Locate the cell with the specified text and output its (X, Y) center coordinate. 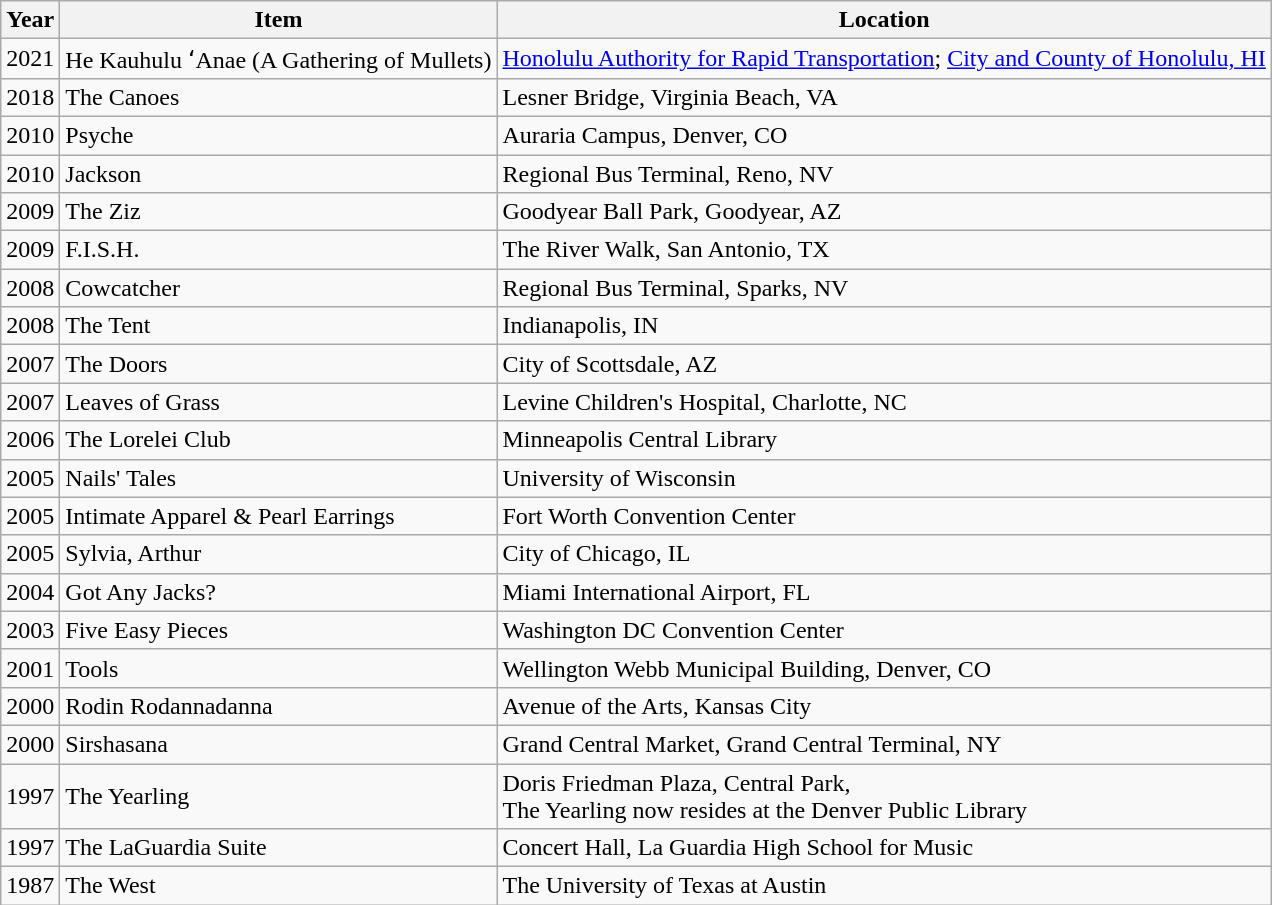
Doris Friedman Plaza, Central Park,The Yearling now resides at the Denver Public Library (884, 796)
2001 (30, 668)
The University of Texas at Austin (884, 886)
The Ziz (278, 212)
F.I.S.H. (278, 250)
The Yearling (278, 796)
Psyche (278, 135)
Regional Bus Terminal, Reno, NV (884, 173)
Year (30, 20)
Goodyear Ball Park, Goodyear, AZ (884, 212)
2004 (30, 592)
Regional Bus Terminal, Sparks, NV (884, 288)
Leaves of Grass (278, 402)
Grand Central Market, Grand Central Terminal, NY (884, 744)
Jackson (278, 173)
2021 (30, 59)
Five Easy Pieces (278, 630)
Avenue of the Arts, Kansas City (884, 706)
Nails' Tales (278, 478)
City of Chicago, IL (884, 554)
Minneapolis Central Library (884, 440)
Indianapolis, IN (884, 326)
Got Any Jacks? (278, 592)
Auraria Campus, Denver, CO (884, 135)
Intimate Apparel & Pearl Earrings (278, 516)
Rodin Rodannadanna (278, 706)
Cowcatcher (278, 288)
2018 (30, 97)
City of Scottsdale, AZ (884, 364)
The River Walk, San Antonio, TX (884, 250)
Lesner Bridge, Virginia Beach, VA (884, 97)
The Doors (278, 364)
Honolulu Authority for Rapid Transportation; City and County of Honolulu, HI (884, 59)
2003 (30, 630)
Wellington Webb Municipal Building, Denver, CO (884, 668)
Fort Worth Convention Center (884, 516)
Concert Hall, La Guardia High School for Music (884, 848)
Sirshasana (278, 744)
He Kauhulu ʻAnae (A Gathering of Mullets) (278, 59)
The Tent (278, 326)
1987 (30, 886)
The Canoes (278, 97)
University of Wisconsin (884, 478)
The Lorelei Club (278, 440)
Washington DC Convention Center (884, 630)
Item (278, 20)
The LaGuardia Suite (278, 848)
Sylvia, Arthur (278, 554)
Miami International Airport, FL (884, 592)
Levine Children's Hospital, Charlotte, NC (884, 402)
2006 (30, 440)
The West (278, 886)
Location (884, 20)
Tools (278, 668)
